Return the (X, Y) coordinate for the center point of the cell that contains the specified text.  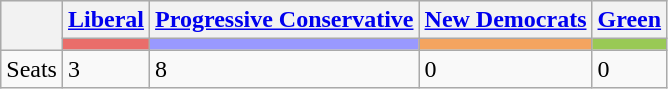
8 (284, 69)
New Democrats (506, 20)
Liberal (106, 20)
Progressive Conservative (284, 20)
3 (106, 69)
Seats (32, 69)
Green (630, 20)
